Return the [X, Y] coordinate for the center point of the cell that contains the specified text.  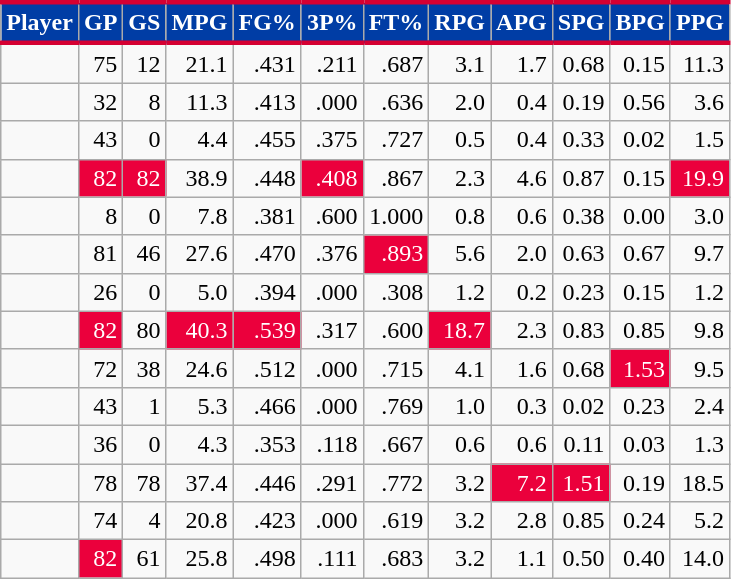
1.3 [700, 444]
3.6 [700, 102]
.769 [396, 406]
.893 [396, 254]
3.0 [700, 216]
RPG [460, 22]
.687 [396, 63]
.118 [332, 444]
36 [100, 444]
21.1 [200, 63]
.375 [332, 140]
7.2 [522, 483]
0.63 [581, 254]
.619 [396, 521]
81 [100, 254]
.431 [267, 63]
0.83 [581, 330]
2.8 [522, 521]
.455 [267, 140]
1.7 [522, 63]
25.8 [200, 559]
1 [144, 406]
.512 [267, 368]
0.40 [640, 559]
7.8 [200, 216]
9.7 [700, 254]
SPG [581, 22]
.715 [396, 368]
24.6 [200, 368]
1.1 [522, 559]
27.6 [200, 254]
38 [144, 368]
0.5 [460, 140]
4.1 [460, 368]
75 [100, 63]
Player [40, 22]
12 [144, 63]
3.1 [460, 63]
.413 [267, 102]
FT% [396, 22]
4.3 [200, 444]
18.7 [460, 330]
19.9 [700, 178]
0.56 [640, 102]
5.2 [700, 521]
.466 [267, 406]
0.03 [640, 444]
80 [144, 330]
GS [144, 22]
.291 [332, 483]
9.5 [700, 368]
74 [100, 521]
18.5 [700, 483]
0.38 [581, 216]
4 [144, 521]
.539 [267, 330]
0.11 [581, 444]
5.0 [200, 292]
1.51 [581, 483]
.667 [396, 444]
MPG [200, 22]
.308 [396, 292]
0.33 [581, 140]
0.24 [640, 521]
0.3 [522, 406]
0.8 [460, 216]
.394 [267, 292]
14.0 [700, 559]
.498 [267, 559]
46 [144, 254]
1.0 [460, 406]
20.8 [200, 521]
.353 [267, 444]
PPG [700, 22]
5.6 [460, 254]
38.9 [200, 178]
.423 [267, 521]
.446 [267, 483]
3P% [332, 22]
.448 [267, 178]
.772 [396, 483]
1.000 [396, 216]
0.50 [581, 559]
4.4 [200, 140]
26 [100, 292]
40.3 [200, 330]
0.2 [522, 292]
1.6 [522, 368]
0.00 [640, 216]
BPG [640, 22]
.867 [396, 178]
GP [100, 22]
.376 [332, 254]
72 [100, 368]
.727 [396, 140]
4.6 [522, 178]
61 [144, 559]
.408 [332, 178]
.470 [267, 254]
1.5 [700, 140]
37.4 [200, 483]
5.3 [200, 406]
.683 [396, 559]
.317 [332, 330]
1.53 [640, 368]
2.4 [700, 406]
0.67 [640, 254]
.636 [396, 102]
FG% [267, 22]
APG [522, 22]
0.87 [581, 178]
9.8 [700, 330]
.381 [267, 216]
32 [100, 102]
.111 [332, 559]
.211 [332, 63]
